Find where the given text appears and provide that cell's center as [x, y] coordinate. 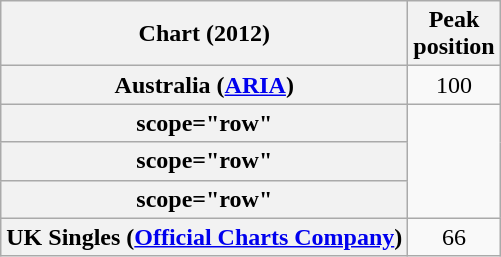
Australia (ARIA) [204, 85]
66 [454, 237]
Peakposition [454, 34]
UK Singles (Official Charts Company) [204, 237]
Chart (2012) [204, 34]
100 [454, 85]
